Return the (x, y) coordinate for the center point of the cell that contains the specified text.  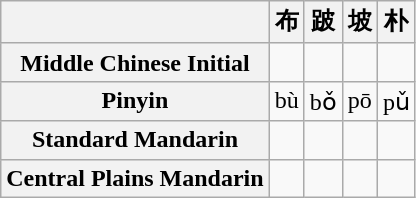
坡 (360, 22)
Pinyin (135, 101)
bǒ (323, 101)
Middle Chinese Initial (135, 62)
Central Plains Mandarin (135, 178)
跛 (323, 22)
朴 (396, 22)
bù (286, 101)
pǔ (396, 101)
pō (360, 101)
布 (286, 22)
Standard Mandarin (135, 140)
